From the cell containing the given text, extract its center point as (X, Y) coordinate. 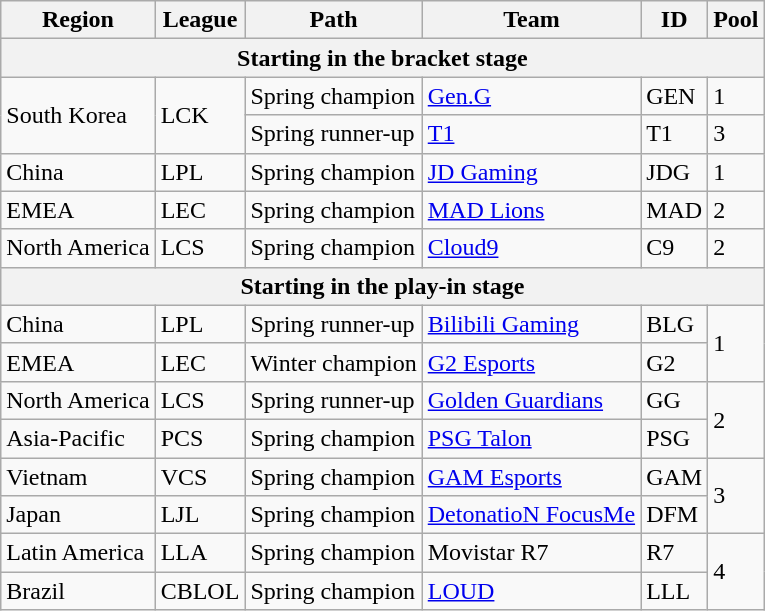
JDG (674, 172)
4 (736, 572)
LCK (200, 115)
South Korea (78, 115)
MAD (674, 210)
Winter champion (334, 362)
CBLOL (200, 591)
G2 (674, 362)
PCS (200, 438)
PSG (674, 438)
Brazil (78, 591)
LLA (200, 553)
Pool (736, 20)
LOUD (531, 591)
JD Gaming (531, 172)
DetonatioN FocusMe (531, 515)
ID (674, 20)
PSG Talon (531, 438)
Starting in the play-in stage (382, 286)
Starting in the bracket stage (382, 58)
DFM (674, 515)
Latin America (78, 553)
GAM Esports (531, 477)
GAM (674, 477)
G2 Esports (531, 362)
MAD Lions (531, 210)
C9 (674, 248)
Bilibili Gaming (531, 324)
League (200, 20)
LLL (674, 591)
Japan (78, 515)
Cloud9 (531, 248)
Region (78, 20)
GG (674, 400)
GEN (674, 96)
LJL (200, 515)
Team (531, 20)
VCS (200, 477)
Golden Guardians (531, 400)
Gen.G (531, 96)
R7 (674, 553)
BLG (674, 324)
Movistar R7 (531, 553)
Vietnam (78, 477)
Asia-Pacific (78, 438)
Path (334, 20)
